Identify which cell holds the provided text, then report its (x, y) central coordinate. 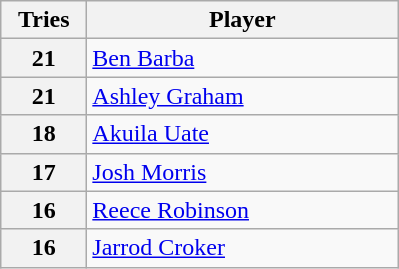
Jarrod Croker (242, 248)
Akuila Uate (242, 134)
Tries (44, 20)
Ben Barba (242, 58)
Reece Robinson (242, 210)
Josh Morris (242, 172)
18 (44, 134)
17 (44, 172)
Player (242, 20)
Ashley Graham (242, 96)
